Detect which cell encompasses the target text, then output its (x, y) center coordinate. 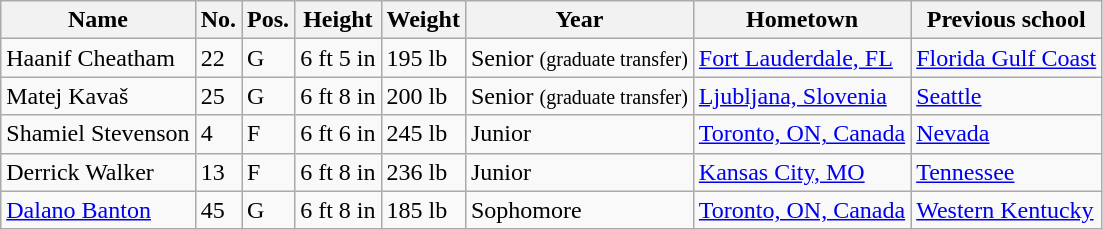
236 lb (423, 172)
Sophomore (579, 210)
22 (218, 58)
Hometown (802, 20)
Pos. (268, 20)
No. (218, 20)
Name (98, 20)
Kansas City, MO (802, 172)
Dalano Banton (98, 210)
185 lb (423, 210)
245 lb (423, 134)
195 lb (423, 58)
Ljubljana, Slovenia (802, 96)
Fort Lauderdale, FL (802, 58)
6 ft 6 in (338, 134)
45 (218, 210)
Year (579, 20)
Weight (423, 20)
Florida Gulf Coast (1006, 58)
Height (338, 20)
200 lb (423, 96)
Tennessee (1006, 172)
Haanif Cheatham (98, 58)
Nevada (1006, 134)
Seattle (1006, 96)
25 (218, 96)
Matej Kavaš (98, 96)
Shamiel Stevenson (98, 134)
6 ft 5 in (338, 58)
Western Kentucky (1006, 210)
13 (218, 172)
Previous school (1006, 20)
Derrick Walker (98, 172)
4 (218, 134)
